Capture the cell that displays the provided text and extract its [X, Y] central coordinate. 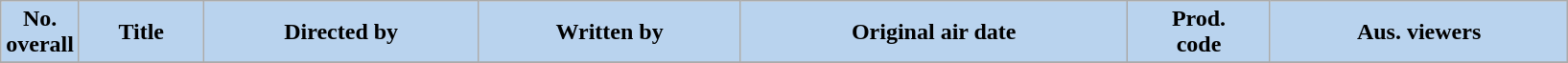
Original air date [934, 32]
Written by [610, 32]
Aus. viewers [1418, 32]
Title [141, 32]
Directed by [341, 32]
No. overall [40, 32]
Prod.code [1199, 32]
